Output the (x, y) coordinate of the center of the cell containing the given text.  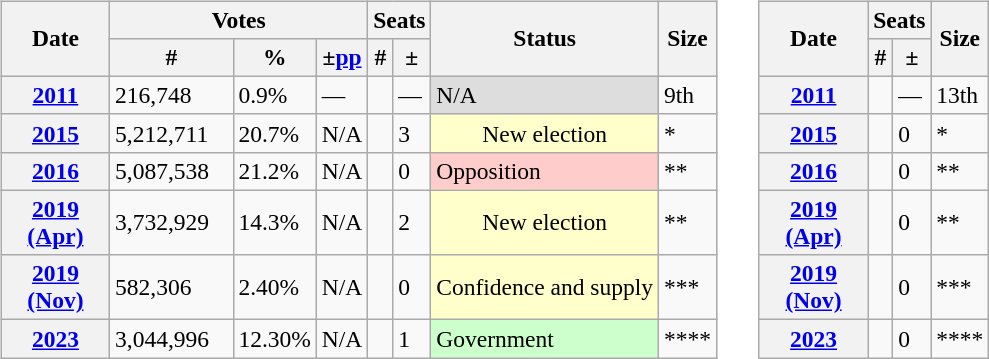
13th (960, 96)
20.7% (274, 133)
Opposition (545, 171)
2 (412, 222)
±pp (342, 58)
21.2% (274, 171)
Status (545, 39)
2.40% (274, 288)
Government (545, 339)
% (274, 58)
14.3% (274, 222)
3,732,929 (172, 222)
5,087,538 (172, 171)
9th (687, 96)
216,748 (172, 96)
12.30% (274, 339)
Votes (239, 20)
0.9% (274, 96)
5,212,711 (172, 133)
3 (412, 133)
Confidence and supply (545, 288)
3,044,996 (172, 339)
1 (412, 339)
582,306 (172, 288)
